From the cell containing the given text, extract its center point as [x, y] coordinate. 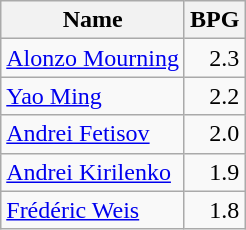
Andrei Fetisov [93, 134]
Name [93, 20]
Yao Ming [93, 96]
Alonzo Mourning [93, 58]
BPG [214, 20]
1.8 [214, 210]
Andrei Kirilenko [93, 172]
Frédéric Weis [93, 210]
2.3 [214, 58]
1.9 [214, 172]
2.0 [214, 134]
2.2 [214, 96]
